Scan for the cell matching the given text and deliver its [X, Y] coordinate at center. 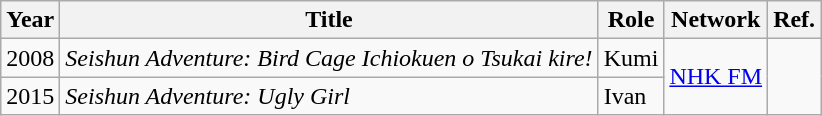
Kumi [631, 58]
Year [30, 20]
2015 [30, 96]
NHK FM [716, 77]
2008 [30, 58]
Seishun Adventure: Ugly Girl [329, 96]
Ref. [794, 20]
Network [716, 20]
Role [631, 20]
Seishun Adventure: Bird Cage Ichiokuen o Tsukai kire! [329, 58]
Ivan [631, 96]
Title [329, 20]
